Pinpoint the cell where the given text exists, returning its [X, Y] midpoint coordinate. 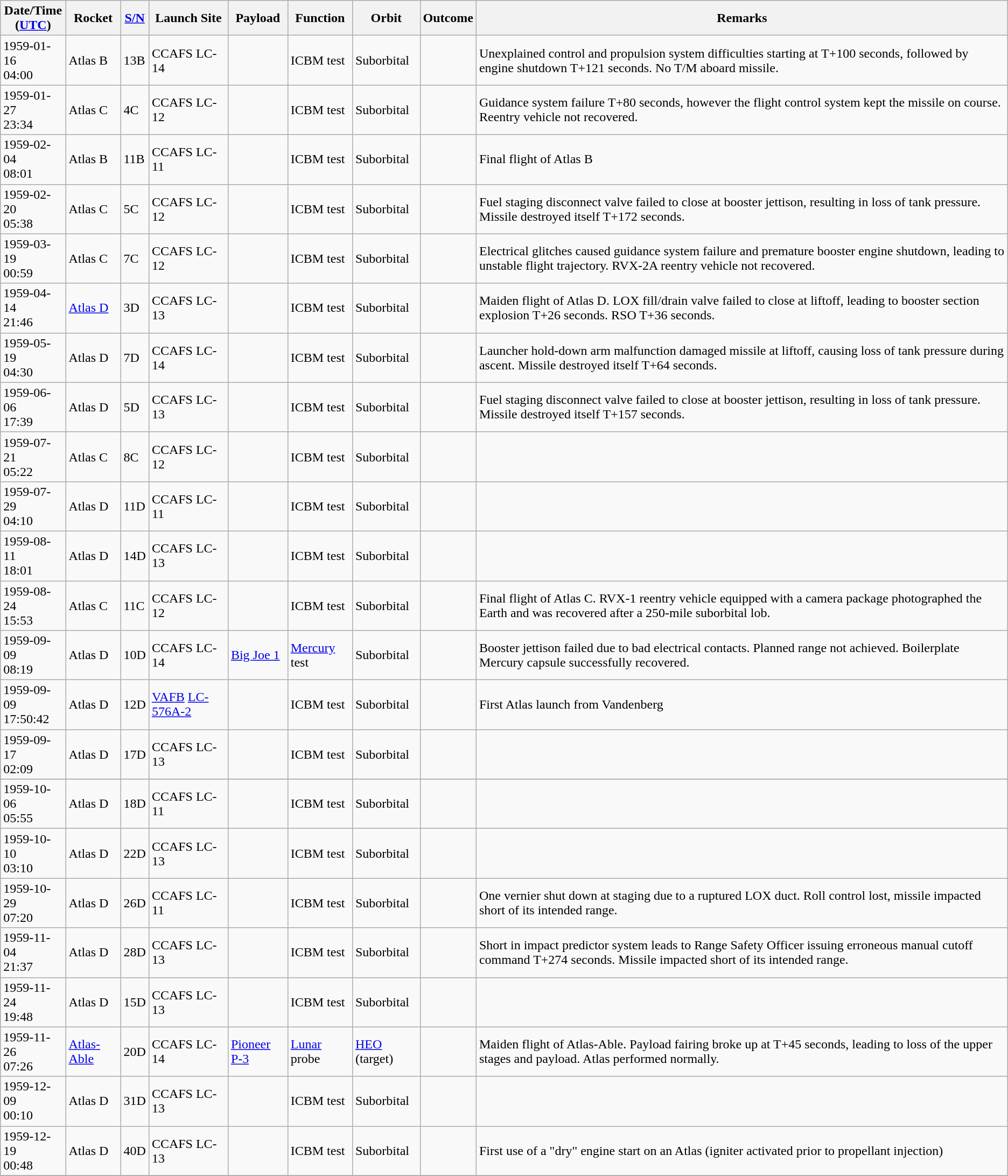
First use of a "dry" engine start on an Atlas (igniter activated prior to propellant injection) [742, 1151]
28D [135, 953]
1959-06-0617:39 [33, 407]
Booster jettison failed due to bad electrical contacts. Planned range not achieved. Boilerplate Mercury capsule successfully recovered. [742, 655]
First Atlas launch from Vandenberg [742, 705]
HEO (target) [386, 1052]
7C [135, 258]
8C [135, 457]
26D [135, 903]
1959-11-2419:48 [33, 1002]
13B [135, 60]
Rocket [93, 18]
40D [135, 1151]
22D [135, 853]
1959-10-2907:20 [33, 903]
14D [135, 556]
One vernier shut down at staging due to a ruptured LOX duct. Roll control lost, missile impacted short of its intended range. [742, 903]
10D [135, 655]
20D [135, 1052]
1959-12-1900:48 [33, 1151]
Unexplained control and propulsion system difficulties starting at T+100 seconds, followed by engine shutdown T+121 seconds. No T/M aboard missile. [742, 60]
1959-10-0605:55 [33, 804]
1959-11-0421:37 [33, 953]
1959-05-1904:30 [33, 358]
1959-03-1900:59 [33, 258]
15D [135, 1002]
Atlas-Able [93, 1052]
Maiden flight of Atlas D. LOX fill/drain valve failed to close at liftoff, leading to booster section explosion T+26 seconds. RSO T+36 seconds. [742, 308]
Outcome [448, 18]
3D [135, 308]
VAFB LC-576A-2 [188, 705]
1959-01-1604:00 [33, 60]
Function [320, 18]
5C [135, 209]
12D [135, 705]
Big Joe 1 [257, 655]
Final flight of Atlas B [742, 159]
7D [135, 358]
1959-08-1118:01 [33, 556]
Payload [257, 18]
Date/Time(UTC) [33, 18]
Launcher hold-down arm malfunction damaged missile at liftoff, causing loss of tank pressure during ascent. Missile destroyed itself T+64 seconds. [742, 358]
S/N [135, 18]
1959-11-2607:26 [33, 1052]
11B [135, 159]
5D [135, 407]
1959-02-0408:01 [33, 159]
1959-07-2904:10 [33, 506]
18D [135, 804]
1959-01-2723:34 [33, 110]
Maiden flight of Atlas-Able. Payload fairing broke up at T+45 seconds, leading to loss of the upper stages and payload. Atlas performed normally. [742, 1052]
Lunar probe [320, 1052]
1959-09-0917:50:42 [33, 705]
Pioneer P-3 [257, 1052]
1959-10-1003:10 [33, 853]
Fuel staging disconnect valve failed to close at booster jettison, resulting in loss of tank pressure. Missile destroyed itself T+157 seconds. [742, 407]
1959-02-2005:38 [33, 209]
Launch Site [188, 18]
Remarks [742, 18]
Guidance system failure T+80 seconds, however the flight control system kept the missile on course. Reentry vehicle not recovered. [742, 110]
1959-12-0900:10 [33, 1101]
31D [135, 1101]
Mercury test [320, 655]
1959-04-1421:46 [33, 308]
Fuel staging disconnect valve failed to close at booster jettison, resulting in loss of tank pressure. Missile destroyed itself T+172 seconds. [742, 209]
1959-09-0908:19 [33, 655]
11C [135, 605]
11D [135, 506]
1959-09-1702:09 [33, 754]
1959-08-2415:53 [33, 605]
4C [135, 110]
Orbit [386, 18]
17D [135, 754]
1959-07-2105:22 [33, 457]
